Return [X, Y] of the center of cell containing provided text 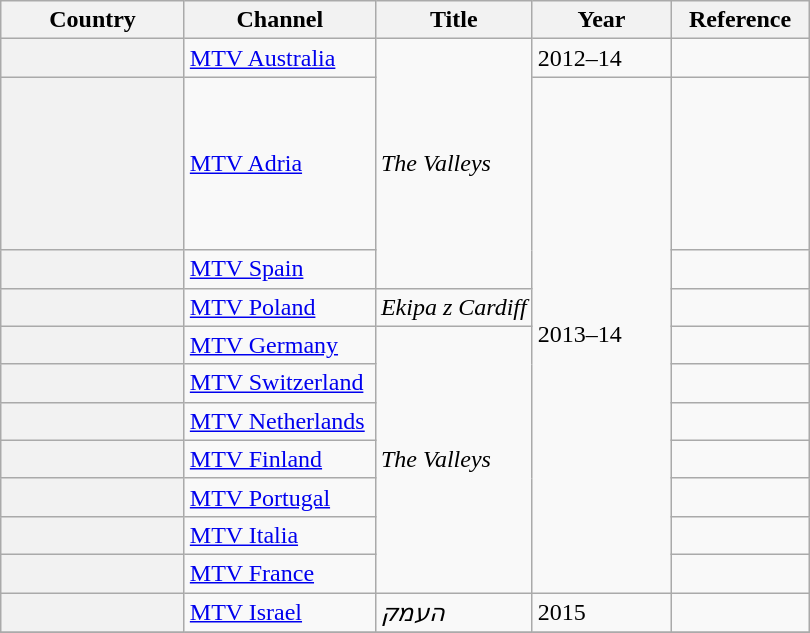
העמק [454, 612]
Reference [740, 20]
MTV France [280, 573]
MTV Portugal [280, 497]
2013–14 [602, 335]
2012–14 [602, 58]
Country [93, 20]
Channel [280, 20]
2015 [602, 612]
MTV Israel [280, 612]
MTV Germany [280, 345]
MTV Netherlands [280, 421]
MTV Spain [280, 269]
MTV Switzerland [280, 383]
MTV Adria [280, 164]
Year [602, 20]
MTV Poland [280, 307]
Title [454, 20]
MTV Finland [280, 459]
MTV Italia [280, 535]
MTV Australia [280, 58]
Ekipa z Cardiff [454, 307]
